Return the (X, Y) coordinate for the center point of the cell that contains the specified text.  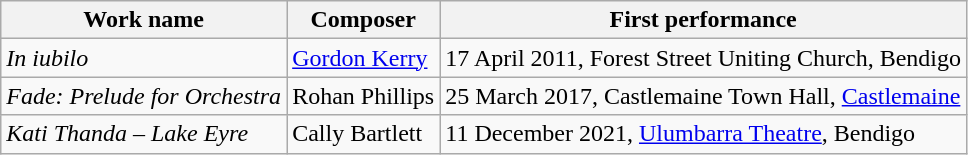
25 March 2017, Castlemaine Town Hall, Castlemaine (704, 96)
11 December 2021, Ulumbarra Theatre, Bendigo (704, 134)
Composer (364, 20)
Fade: Prelude for Orchestra (144, 96)
Rohan Phillips (364, 96)
17 April 2011, Forest Street Uniting Church, Bendigo (704, 58)
Cally Bartlett (364, 134)
Kati Thanda – Lake Eyre (144, 134)
In iubilo (144, 58)
First performance (704, 20)
Gordon Kerry (364, 58)
Work name (144, 20)
